Return the (x, y) coordinate for the center point of the cell that contains the specified text.  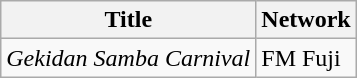
Gekidan Samba Carnival (128, 58)
Network (306, 20)
Title (128, 20)
FM Fuji (306, 58)
